From the cell containing the given text, extract its center point as [x, y] coordinate. 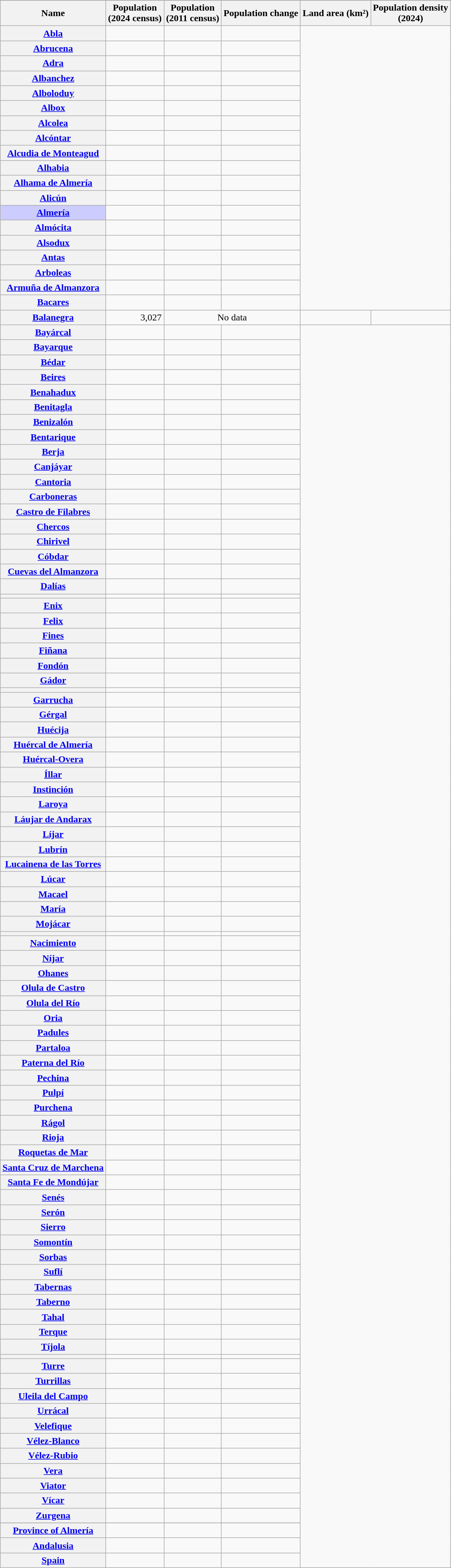
Zurgena [53, 1515]
Somontín [53, 1242]
Castro de Filabres [53, 512]
Felix [53, 620]
Almócita [53, 228]
Santa Cruz de Marchena [53, 1167]
Canjáyar [53, 467]
Velefique [53, 1426]
Cuevas del Almanzora [53, 571]
Partaloa [53, 1048]
Senés [53, 1197]
Suflí [53, 1272]
Andalusia [53, 1545]
Serón [53, 1212]
Benitagla [53, 407]
Roquetas de Mar [53, 1153]
Chercos [53, 527]
Name [53, 13]
Population change [261, 13]
Bayárcal [53, 332]
Gérgal [53, 715]
Bacares [53, 302]
Instinción [53, 789]
Turrillas [53, 1381]
Alhabia [53, 168]
Santa Fe de Mondújar [53, 1182]
Fiñana [53, 650]
Alboloduy [53, 93]
Province of Almería [53, 1530]
Vera [53, 1471]
Oria [53, 1018]
Bédar [53, 362]
Abrucena [53, 48]
Viator [53, 1486]
Lúcar [53, 879]
Bentarique [53, 437]
Urrácal [53, 1411]
Vélez-Blanco [53, 1441]
Berja [53, 452]
Olula de Castro [53, 988]
Balanegra [53, 317]
Huécija [53, 730]
Olula del Río [53, 1003]
Cantoria [53, 482]
Níjar [53, 958]
Vélez-Rubio [53, 1456]
Albox [53, 108]
Enix [53, 606]
Alsodux [53, 243]
Benahadux [53, 392]
Bayarque [53, 347]
Taberno [53, 1302]
Laroya [53, 804]
Huércal-Overa [53, 759]
Abla [53, 33]
Vícar [53, 1500]
Huércal de Almería [53, 745]
Pechina [53, 1078]
Purchena [53, 1107]
Sierro [53, 1227]
Alcudia de Monteagud [53, 153]
Ohanes [53, 973]
Chirivel [53, 542]
Cóbdar [53, 556]
Alcolea [53, 123]
Armuña de Almanzora [53, 287]
Paterna del Río [53, 1063]
Tíjola [53, 1347]
Mojácar [53, 924]
Antas [53, 258]
No data [232, 317]
Alcóntar [53, 138]
Dalías [53, 586]
Íllar [53, 774]
Fines [53, 635]
Garrucha [53, 700]
Tabernas [53, 1287]
Lubrín [53, 849]
Líjar [53, 834]
Spain [53, 1560]
Uleila del Campo [53, 1396]
Population(2011 census) [192, 13]
Sorbas [53, 1257]
Beires [53, 377]
Pulpí [53, 1092]
Alicún [53, 198]
Adra [53, 63]
Terque [53, 1332]
3,027 [135, 317]
Nacimiento [53, 943]
Rágol [53, 1123]
Rioja [53, 1138]
Population density(2024) [411, 13]
Láujar de Andarax [53, 819]
Fondón [53, 666]
Padules [53, 1033]
Carboneras [53, 497]
Arboleas [53, 273]
Population(2024 census) [135, 13]
Alhama de Almería [53, 183]
Turre [53, 1366]
María [53, 909]
Macael [53, 894]
Tahal [53, 1317]
Albanchez [53, 78]
Gádor [53, 681]
Benizalón [53, 422]
Land area (km²) [335, 13]
Almería [53, 213]
Lucainena de las Torres [53, 864]
